From the cell containing the given text, extract its center point as (X, Y) coordinate. 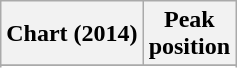
Peakposition (189, 34)
Chart (2014) (72, 34)
